Extract the [x, y] coordinate from the center of the cell holding the provided text.  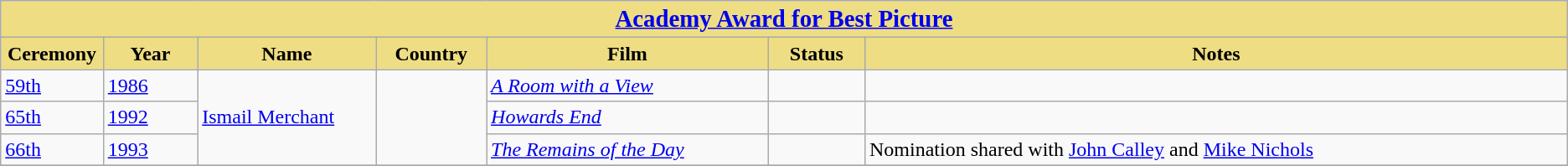
Notes [1216, 54]
Ismail Merchant [286, 117]
Year [150, 54]
Academy Award for Best Picture [784, 19]
Ceremony [52, 54]
Film [628, 54]
1992 [150, 117]
59th [52, 86]
Name [286, 54]
1993 [150, 149]
Nomination shared with John Calley and Mike Nichols [1216, 149]
Howards End [628, 117]
Status [816, 54]
A Room with a View [628, 86]
66th [52, 149]
Country [431, 54]
The Remains of the Day [628, 149]
1986 [150, 86]
65th [52, 117]
